Pinpoint the cell where the given text exists, returning its [x, y] midpoint coordinate. 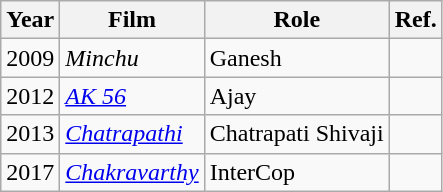
Ganesh [296, 58]
AK 56 [132, 96]
Chakravarthy [132, 172]
Chatrapati Shivaji [296, 134]
Ref. [416, 20]
Chatrapathi [132, 134]
2012 [30, 96]
Ajay [296, 96]
InterCop [296, 172]
Role [296, 20]
Minchu [132, 58]
2013 [30, 134]
2017 [30, 172]
2009 [30, 58]
Film [132, 20]
Year [30, 20]
